Pinpoint the cell where the given text exists, returning its [x, y] midpoint coordinate. 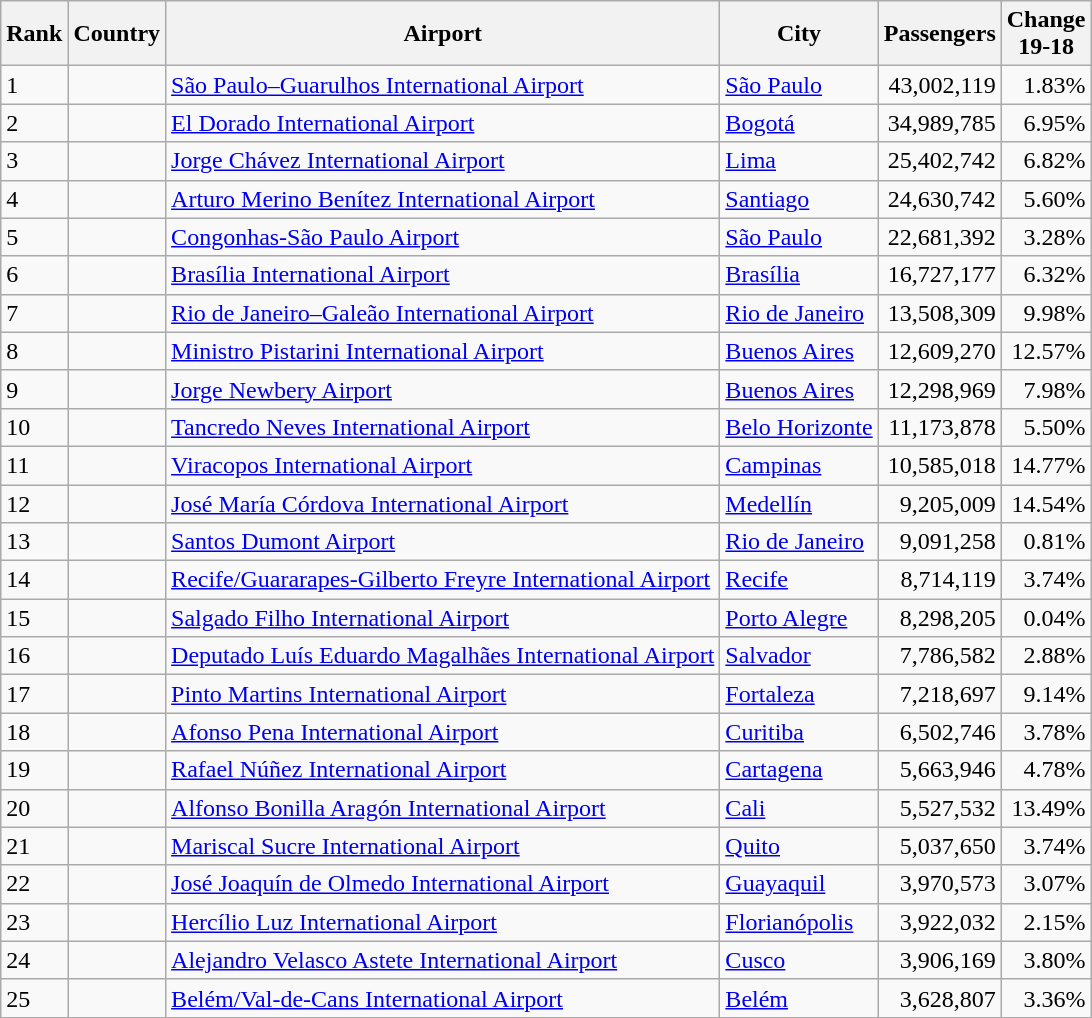
Florianópolis [799, 922]
14.54% [1046, 503]
6.95% [1046, 123]
22 [34, 884]
25 [34, 998]
José María Córdova International Airport [443, 503]
9,091,258 [940, 542]
Hercílio Luz International Airport [443, 922]
7.98% [1046, 389]
20 [34, 808]
11,173,878 [940, 427]
10 [34, 427]
9 [34, 389]
Pinto Martins International Airport [443, 694]
10,585,018 [940, 465]
Alfonso Bonilla Aragón International Airport [443, 808]
Cusco [799, 960]
Bogotá [799, 123]
Cartagena [799, 770]
2 [34, 123]
Lima [799, 161]
8 [34, 351]
16,727,177 [940, 275]
21 [34, 846]
Santiago [799, 199]
Belém/Val-de-Cans International Airport [443, 998]
7,786,582 [940, 656]
Salgado Filho International Airport [443, 618]
0.04% [1046, 618]
Curitiba [799, 732]
Alejandro Velasco Astete International Airport [443, 960]
Deputado Luís Eduardo Magalhães International Airport [443, 656]
3,906,169 [940, 960]
12,609,270 [940, 351]
3.36% [1046, 998]
22,681,392 [940, 237]
2.88% [1046, 656]
3.80% [1046, 960]
Quito [799, 846]
6 [34, 275]
Change19-18 [1046, 34]
Congonhas-São Paulo Airport [443, 237]
5.60% [1046, 199]
23 [34, 922]
11 [34, 465]
9.98% [1046, 313]
Recife/Guararapes-Gilberto Freyre International Airport [443, 580]
Fortaleza [799, 694]
5,527,532 [940, 808]
Rio de Janeiro–Galeão International Airport [443, 313]
3,922,032 [940, 922]
El Dorado International Airport [443, 123]
Afonso Pena International Airport [443, 732]
Salvador [799, 656]
19 [34, 770]
Airport [443, 34]
12.57% [1046, 351]
2.15% [1046, 922]
3 [34, 161]
Medellín [799, 503]
6,502,746 [940, 732]
Porto Alegre [799, 618]
13,508,309 [940, 313]
5,037,650 [940, 846]
Santos Dumont Airport [443, 542]
8,298,205 [940, 618]
Arturo Merino Benítez International Airport [443, 199]
15 [34, 618]
1.83% [1046, 85]
25,402,742 [940, 161]
3.28% [1046, 237]
4 [34, 199]
3,628,807 [940, 998]
8,714,119 [940, 580]
José Joaquín de Olmedo International Airport [443, 884]
9,205,009 [940, 503]
City [799, 34]
7 [34, 313]
Jorge Chávez International Airport [443, 161]
34,989,785 [940, 123]
12,298,969 [940, 389]
7,218,697 [940, 694]
Mariscal Sucre International Airport [443, 846]
18 [34, 732]
5,663,946 [940, 770]
6.82% [1046, 161]
6.32% [1046, 275]
3,970,573 [940, 884]
Ministro Pistarini International Airport [443, 351]
14 [34, 580]
12 [34, 503]
Country [117, 34]
9.14% [1046, 694]
13.49% [1046, 808]
24 [34, 960]
24,630,742 [940, 199]
Recife [799, 580]
Belo Horizonte [799, 427]
13 [34, 542]
14.77% [1046, 465]
Guayaquil [799, 884]
5 [34, 237]
5.50% [1046, 427]
Cali [799, 808]
Belém [799, 998]
Passengers [940, 34]
Rafael Núñez International Airport [443, 770]
3.78% [1046, 732]
16 [34, 656]
São Paulo–Guarulhos International Airport [443, 85]
Brasília International Airport [443, 275]
Jorge Newbery Airport [443, 389]
Tancredo Neves International Airport [443, 427]
Brasília [799, 275]
Viracopos International Airport [443, 465]
3.07% [1046, 884]
43,002,119 [940, 85]
17 [34, 694]
Campinas [799, 465]
Rank [34, 34]
4.78% [1046, 770]
0.81% [1046, 542]
1 [34, 85]
